Scan for the cell matching the given text and deliver its (X, Y) coordinate at center. 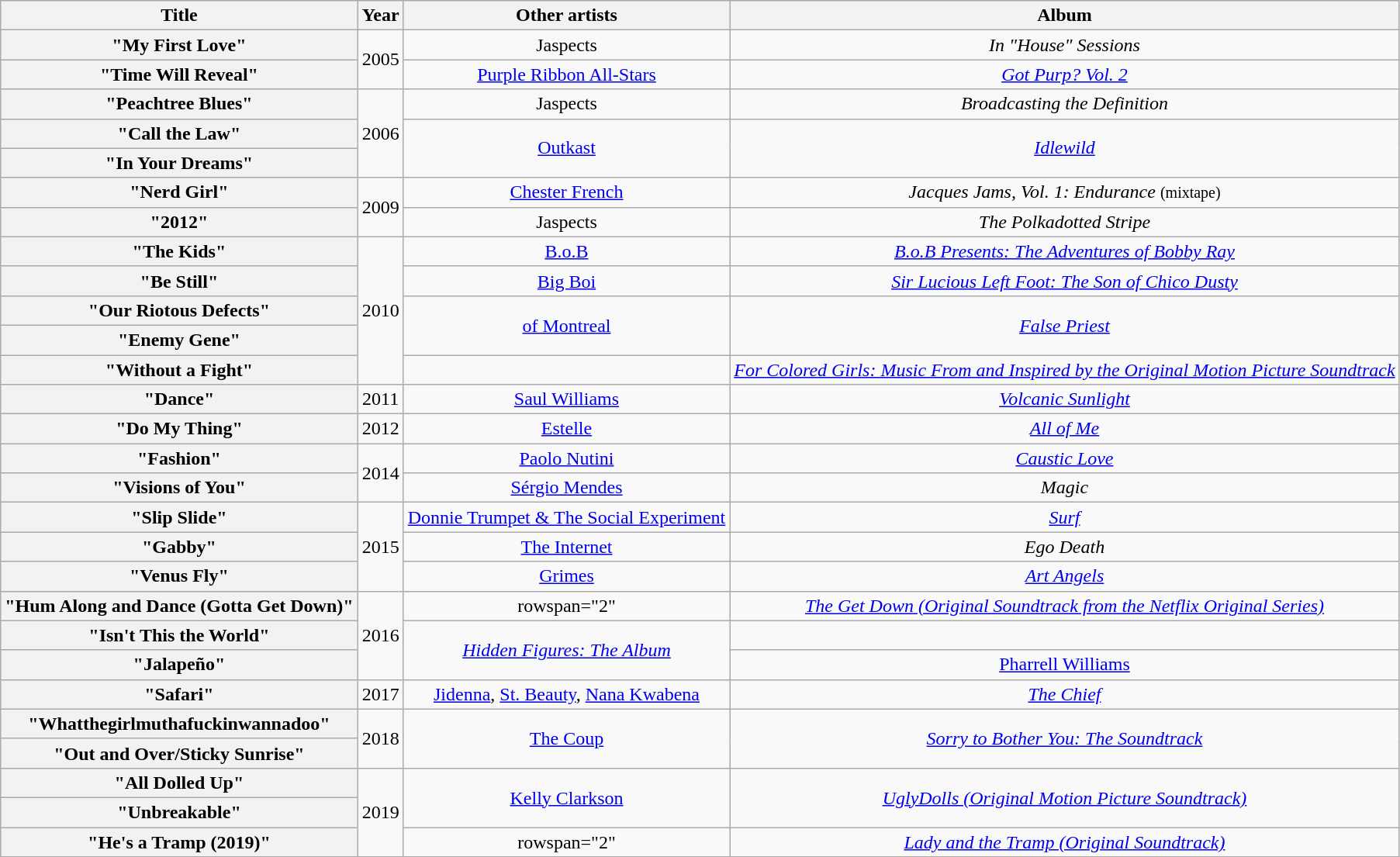
"Call the Law" (179, 133)
For Colored Girls: Music From and Inspired by the Original Motion Picture Soundtrack (1064, 370)
"Venus Fly" (179, 576)
"Nerd Girl" (179, 192)
"Enemy Gene" (179, 340)
Donnie Trumpet & The Social Experiment (566, 517)
"Unbreakable" (179, 812)
2012 (380, 429)
Jidenna, St. Beauty, Nana Kwabena (566, 694)
"Out and Over/Sticky Sunrise" (179, 753)
Art Angels (1064, 576)
"Our Riotous Defects" (179, 310)
False Priest (1064, 325)
Surf (1064, 517)
"Safari" (179, 694)
"Gabby" (179, 547)
2016 (380, 635)
"Visions of You" (179, 488)
Sérgio Mendes (566, 488)
The Coup (566, 738)
Outkast (566, 148)
Kelly Clarkson (566, 797)
Broadcasting the Definition (1064, 104)
"My First Love" (179, 45)
"Whatthegirlmuthafuckinwannadoo" (179, 724)
Grimes (566, 576)
"All Dolled Up" (179, 783)
2006 (380, 133)
2018 (380, 738)
The Get Down (Original Soundtrack from the Netflix Original Series) (1064, 606)
2009 (380, 207)
"Be Still" (179, 281)
of Montreal (566, 325)
B.o.B (566, 251)
Hidden Figures: The Album (566, 650)
2017 (380, 694)
"In Your Dreams" (179, 163)
Caustic Love (1064, 458)
Purple Ribbon All-Stars (566, 74)
Title (179, 16)
2011 (380, 399)
"The Kids" (179, 251)
Other artists (566, 16)
Pharrell Williams (1064, 665)
2010 (380, 310)
"Jalapeño" (179, 665)
2019 (380, 812)
Album (1064, 16)
Volcanic Sunlight (1064, 399)
"Do My Thing" (179, 429)
Ego Death (1064, 547)
Chester French (566, 192)
Lady and the Tramp (Original Soundtrack) (1064, 841)
"Peachtree Blues" (179, 104)
"He's a Tramp (2019)" (179, 841)
"Dance" (179, 399)
All of Me (1064, 429)
In "House" Sessions (1064, 45)
Estelle (566, 429)
2014 (380, 473)
"Hum Along and Dance (Gotta Get Down)" (179, 606)
Sir Lucious Left Foot: The Son of Chico Dusty (1064, 281)
The Chief (1064, 694)
Magic (1064, 488)
Paolo Nutini (566, 458)
2005 (380, 60)
Saul Williams (566, 399)
Year (380, 16)
The Internet (566, 547)
"Without a Fight" (179, 370)
"Slip Slide" (179, 517)
"Isn't This the World" (179, 635)
The Polkadotted Stripe (1064, 222)
Idlewild (1064, 148)
Sorry to Bother You: The Soundtrack (1064, 738)
Got Purp? Vol. 2 (1064, 74)
2015 (380, 547)
"Time Will Reveal" (179, 74)
B.o.B Presents: The Adventures of Bobby Ray (1064, 251)
"Fashion" (179, 458)
Jacques Jams, Vol. 1: Endurance (mixtape) (1064, 192)
UglyDolls (Original Motion Picture Soundtrack) (1064, 797)
"2012" (179, 222)
Big Boi (566, 281)
